Locate the cell with the specified text and output its [x, y] center coordinate. 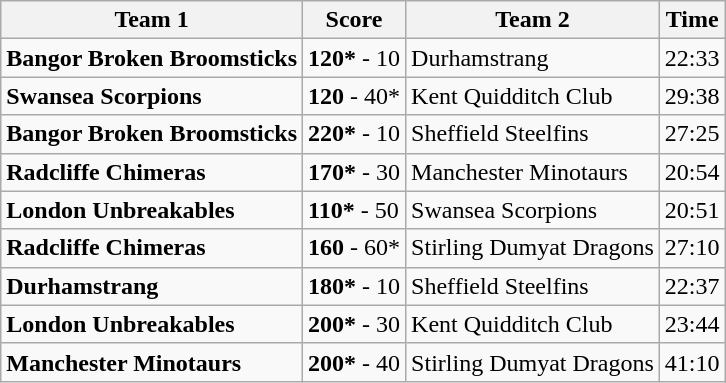
170* - 30 [354, 172]
200* - 40 [354, 362]
Team 2 [533, 20]
Time [692, 20]
27:25 [692, 134]
160 - 60* [354, 248]
Team 1 [152, 20]
200* - 30 [354, 324]
Score [354, 20]
120 - 40* [354, 96]
180* - 10 [354, 286]
23:44 [692, 324]
20:54 [692, 172]
27:10 [692, 248]
120* - 10 [354, 58]
220* - 10 [354, 134]
22:33 [692, 58]
41:10 [692, 362]
29:38 [692, 96]
22:37 [692, 286]
20:51 [692, 210]
110* - 50 [354, 210]
